Provide the (x, y) coordinate of the cell's center where the given text is located.  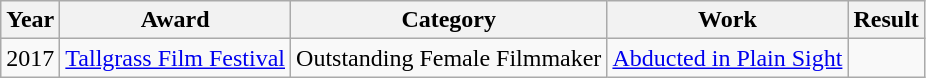
Result (886, 20)
Category (449, 20)
Year (30, 20)
Work (728, 20)
Outstanding Female Filmmaker (449, 58)
Tallgrass Film Festival (176, 58)
Award (176, 20)
Abducted in Plain Sight (728, 58)
2017 (30, 58)
